Detect which cell encompasses the target text, then output its [X, Y] center coordinate. 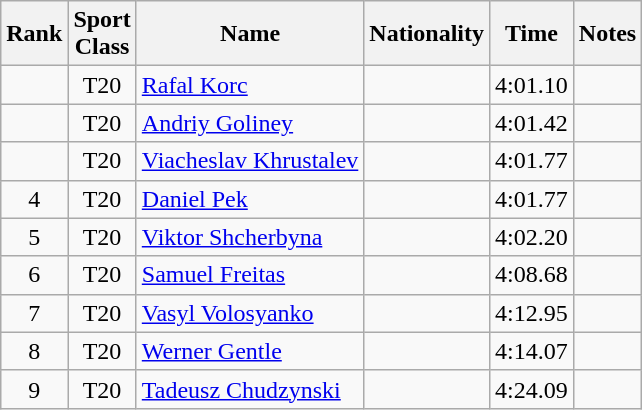
Daniel Pek [250, 199]
Samuel Freitas [250, 275]
4:01.10 [532, 85]
5 [34, 237]
Notes [607, 34]
4:12.95 [532, 313]
Nationality [427, 34]
7 [34, 313]
SportClass [102, 34]
Werner Gentle [250, 351]
4:02.20 [532, 237]
Viacheslav Khrustalev [250, 161]
4:24.09 [532, 389]
4:01.42 [532, 123]
8 [34, 351]
Rafal Korc [250, 85]
6 [34, 275]
Name [250, 34]
Vasyl Volosyanko [250, 313]
Rank [34, 34]
Tadeusz Chudzynski [250, 389]
4:14.07 [532, 351]
4:08.68 [532, 275]
4 [34, 199]
Viktor Shcherbyna [250, 237]
Andriy Goliney [250, 123]
Time [532, 34]
9 [34, 389]
